Search for the cell housing the specified text and yield its [X, Y] center coordinate. 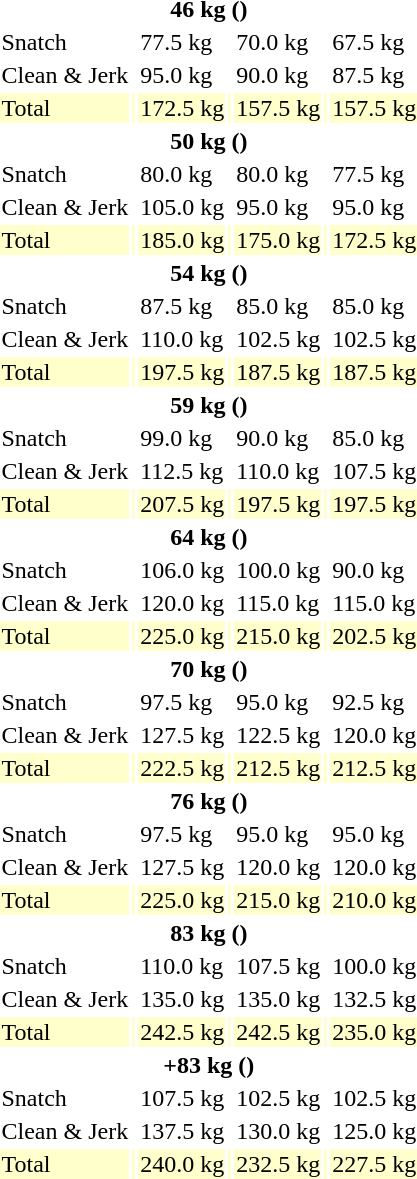
99.0 kg [182, 438]
137.5 kg [182, 1131]
185.0 kg [182, 240]
187.5 kg [278, 372]
172.5 kg [182, 108]
212.5 kg [278, 768]
115.0 kg [278, 603]
157.5 kg [278, 108]
85.0 kg [278, 306]
207.5 kg [182, 504]
105.0 kg [182, 207]
240.0 kg [182, 1164]
222.5 kg [182, 768]
175.0 kg [278, 240]
130.0 kg [278, 1131]
87.5 kg [182, 306]
100.0 kg [278, 570]
122.5 kg [278, 735]
77.5 kg [182, 42]
112.5 kg [182, 471]
70.0 kg [278, 42]
106.0 kg [182, 570]
232.5 kg [278, 1164]
